Return [x, y] of the center of cell containing provided text 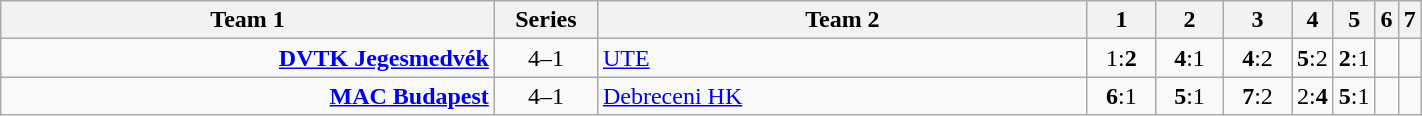
Team 1 [248, 20]
Debreceni HK [842, 96]
2:4 [1313, 96]
3 [1257, 20]
7:2 [1257, 96]
Series [546, 20]
4:2 [1257, 58]
6:1 [1121, 96]
UTE [842, 58]
Team 2 [842, 20]
5:2 [1313, 58]
7 [1410, 20]
4:1 [1189, 58]
DVTK Jegesmedvék [248, 58]
4 [1313, 20]
2 [1189, 20]
1:2 [1121, 58]
2:1 [1354, 58]
1 [1121, 20]
6 [1386, 20]
MAC Budapest [248, 96]
5 [1354, 20]
